Return the [x, y] coordinate for the center point of the cell that contains the specified text.  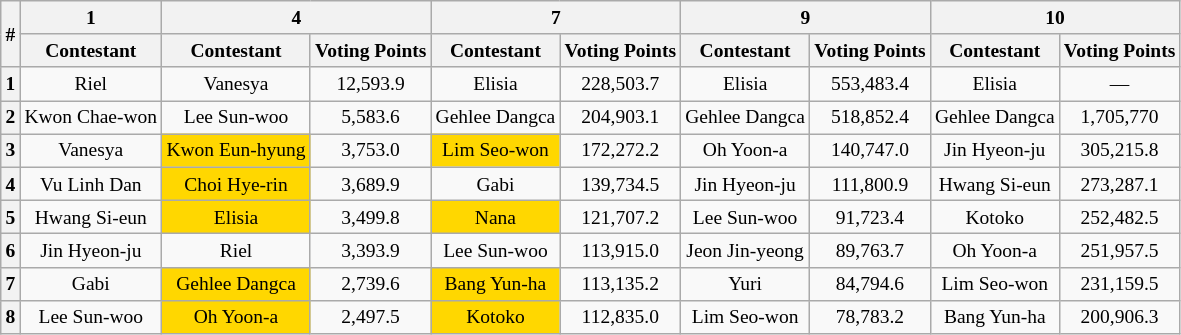
518,852.4 [870, 118]
5 [10, 216]
111,800.9 [870, 184]
3,393.9 [370, 250]
273,287.1 [1120, 184]
84,794.6 [870, 284]
113,915.0 [620, 250]
3,753.0 [370, 150]
5,583.6 [370, 118]
3,689.9 [370, 184]
Choi Hye-rin [236, 184]
8 [10, 316]
204,903.1 [620, 118]
251,957.5 [1120, 250]
2,497.5 [370, 316]
Jeon Jin-yeong [746, 250]
78,783.2 [870, 316]
252,482.5 [1120, 216]
9 [806, 18]
140,747.0 [870, 150]
Vu Linh Dan [91, 184]
89,763.7 [870, 250]
228,503.7 [620, 84]
3 [10, 150]
200,906.3 [1120, 316]
12,593.9 [370, 84]
Kwon Chae-won [91, 118]
3,499.8 [370, 216]
553,483.4 [870, 84]
— [1120, 84]
Nana [496, 216]
113,135.2 [620, 284]
# [10, 34]
1,705,770 [1120, 118]
Yuri [746, 284]
305,215.8 [1120, 150]
6 [10, 250]
2 [10, 118]
231,159.5 [1120, 284]
139,734.5 [620, 184]
172,272.2 [620, 150]
121,707.2 [620, 216]
2,739.6 [370, 284]
Kwon Eun-hyung [236, 150]
112,835.0 [620, 316]
91,723.4 [870, 216]
10 [1055, 18]
